Scan for the cell matching the given text and deliver its [X, Y] coordinate at center. 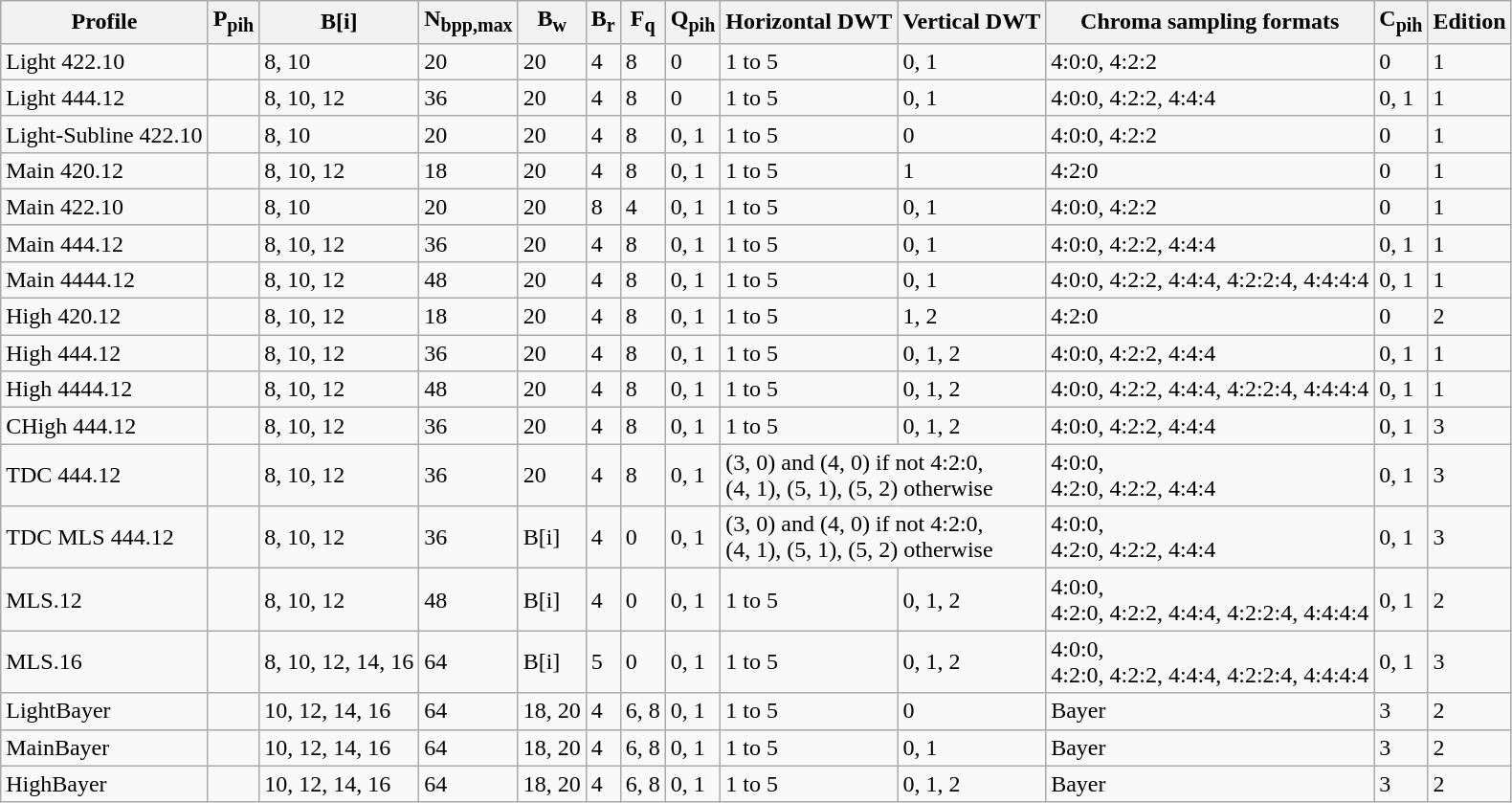
MLS.16 [104, 662]
Br [603, 22]
Chroma sampling formats [1210, 22]
Main 422.10 [104, 207]
TDC MLS 444.12 [104, 538]
Bw [551, 22]
Main 444.12 [104, 243]
Ppih [233, 22]
TDC 444.12 [104, 475]
High 444.12 [104, 353]
Light 444.12 [104, 98]
8, 10, 12, 14, 16 [339, 662]
LightBayer [104, 711]
High 420.12 [104, 317]
Edition [1470, 22]
HighBayer [104, 784]
Light 422.10 [104, 61]
Horizontal DWT [810, 22]
Nbpp,max [469, 22]
CHigh 444.12 [104, 426]
Fq [643, 22]
Profile [104, 22]
Vertical DWT [972, 22]
MainBayer [104, 747]
High 4444.12 [104, 390]
5 [603, 662]
Main 420.12 [104, 170]
Qpih [693, 22]
MLS.12 [104, 599]
Cpih [1401, 22]
Light-Subline 422.10 [104, 134]
Main 4444.12 [104, 279]
1, 2 [972, 317]
